Scan for the cell matching the given text and deliver its [X, Y] coordinate at center. 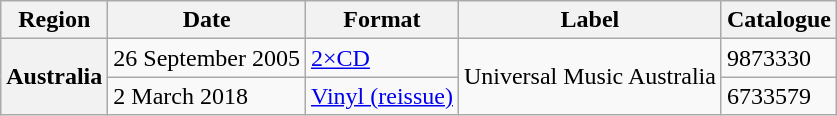
Date [207, 20]
Format [382, 20]
Universal Music Australia [590, 77]
2 March 2018 [207, 96]
Label [590, 20]
6733579 [778, 96]
2×CD [382, 58]
Region [54, 20]
Vinyl (reissue) [382, 96]
Catalogue [778, 20]
Australia [54, 77]
26 September 2005 [207, 58]
9873330 [778, 58]
